Provide the [x, y] coordinate of the cell's center where the given text is located.  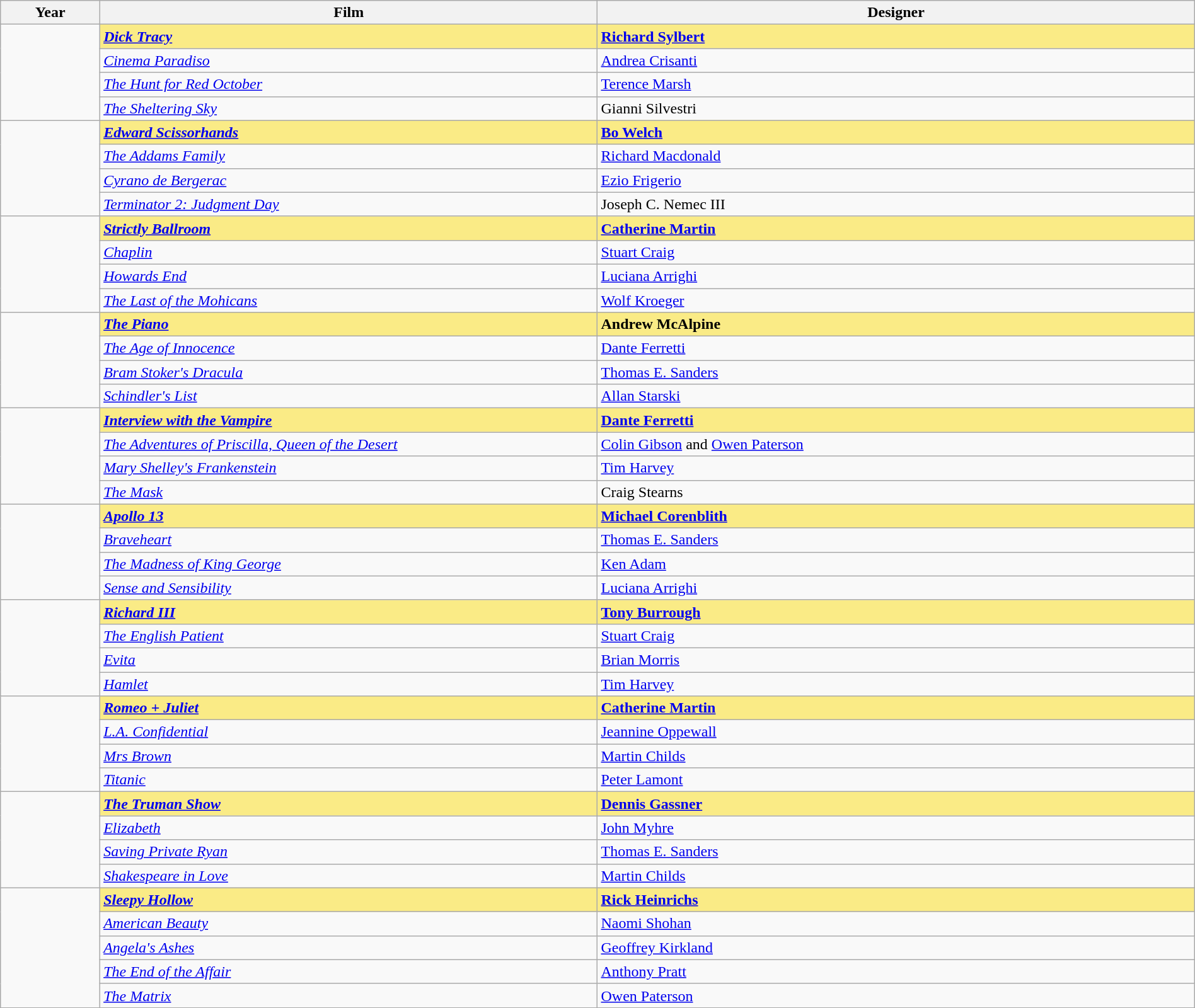
Designer [896, 13]
The Truman Show [349, 804]
Sleepy Hollow [349, 900]
Elizabeth [349, 828]
The Madness of King George [349, 564]
Hamlet [349, 684]
John Myhre [896, 828]
Apollo 13 [349, 516]
Year [50, 13]
Chaplin [349, 252]
Schindler's List [349, 396]
Sense and Sensibility [349, 588]
The Age of Innocence [349, 348]
Dennis Gassner [896, 804]
L.A. Confidential [349, 732]
Geoffrey Kirkland [896, 948]
Cinema Paradiso [349, 60]
The Adventures of Priscilla, Queen of the Desert [349, 444]
Strictly Ballroom [349, 228]
Shakespeare in Love [349, 876]
Colin Gibson and Owen Paterson [896, 444]
Naomi Shohan [896, 924]
The English Patient [349, 636]
Joseph C. Nemec III [896, 204]
Mary Shelley's Frankenstein [349, 468]
The Addams Family [349, 156]
Edward Scissorhands [349, 132]
Terence Marsh [896, 84]
Ken Adam [896, 564]
Saving Private Ryan [349, 852]
Tony Burrough [896, 612]
Romeo + Juliet [349, 708]
Brian Morris [896, 660]
Wolf Kroeger [896, 301]
Interview with the Vampire [349, 420]
Peter Lamont [896, 780]
Angela's Ashes [349, 948]
Craig Stearns [896, 492]
Howards End [349, 276]
Jeannine Oppewall [896, 732]
Gianni Silvestri [896, 108]
Ezio Frigerio [896, 180]
Cyrano de Bergerac [349, 180]
Richard Sylbert [896, 37]
Film [349, 13]
Michael Corenblith [896, 516]
American Beauty [349, 924]
Owen Paterson [896, 995]
Titanic [349, 780]
The Mask [349, 492]
Evita [349, 660]
The Matrix [349, 995]
Anthony Pratt [896, 971]
The Last of the Mohicans [349, 301]
Terminator 2: Judgment Day [349, 204]
Richard III [349, 612]
Braveheart [349, 540]
Andrew McAlpine [896, 324]
Bram Stoker's Dracula [349, 372]
Richard Macdonald [896, 156]
Allan Starski [896, 396]
Mrs Brown [349, 756]
The End of the Affair [349, 971]
Dick Tracy [349, 37]
Bo Welch [896, 132]
The Sheltering Sky [349, 108]
The Hunt for Red October [349, 84]
Rick Heinrichs [896, 900]
The Piano [349, 324]
Andrea Crisanti [896, 60]
